Determine the (X, Y) coordinate at the center of the cell enclosing the given text.  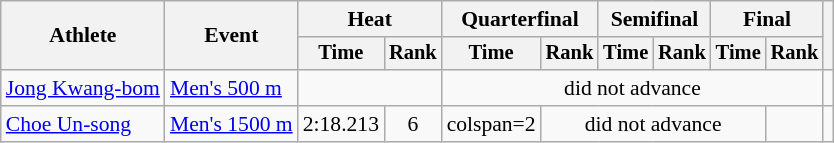
Heat (370, 19)
Semifinal (654, 19)
Choe Un-song (83, 124)
Men's 1500 m (232, 124)
Quarterfinal (520, 19)
colspan=2 (492, 124)
Final (767, 19)
Event (232, 36)
2:18.213 (341, 124)
6 (413, 124)
Jong Kwang-bom (83, 88)
Athlete (83, 36)
Men's 500 m (232, 88)
